Provide the [X, Y] coordinate of the cell's center where the given text is located.  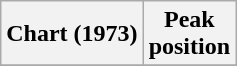
Peakposition [189, 34]
Chart (1973) [72, 34]
